Pinpoint the cell where the given text exists, returning its [x, y] midpoint coordinate. 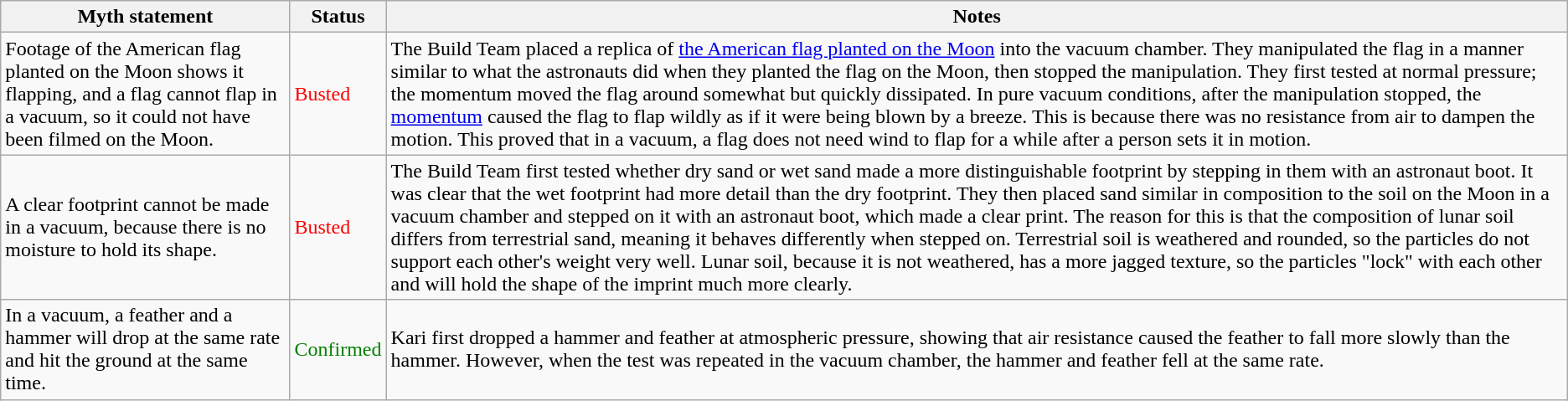
In a vacuum, a feather and a hammer will drop at the same rate and hit the ground at the same time. [146, 350]
Notes [977, 17]
Status [338, 17]
Confirmed [338, 350]
A clear footprint cannot be made in a vacuum, because there is no moisture to hold its shape. [146, 228]
Myth statement [146, 17]
Footage of the American flag planted on the Moon shows it flapping, and a flag cannot flap in a vacuum, so it could not have been filmed on the Moon. [146, 94]
